Scan for the cell matching the given text and deliver its (X, Y) coordinate at center. 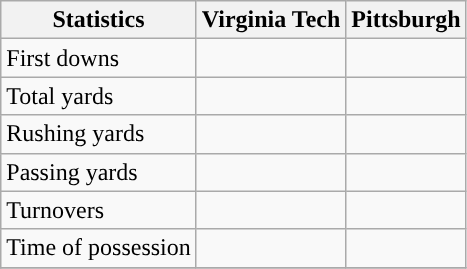
First downs (99, 58)
Passing yards (99, 172)
Total yards (99, 96)
Virginia Tech (271, 20)
Statistics (99, 20)
Pittsburgh (406, 20)
Turnovers (99, 210)
Time of possession (99, 248)
Rushing yards (99, 134)
